Output the [x, y] coordinate of the center of the cell containing the given text.  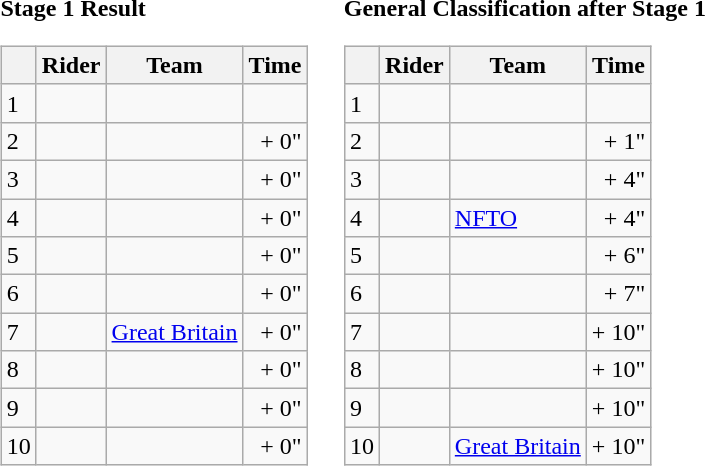
+ 7" [618, 294]
+ 6" [618, 256]
+ 1" [618, 141]
NFTO [518, 217]
